Find where the given text appears and provide that cell's center as [X, Y] coordinate. 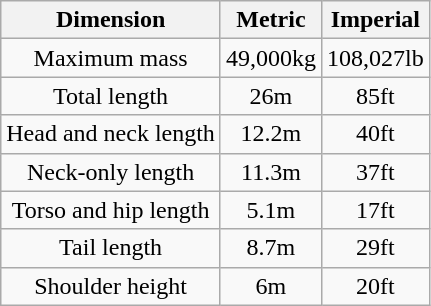
Total length [111, 96]
6m [270, 286]
Dimension [111, 20]
20ft [375, 286]
108,027lb [375, 58]
Maximum mass [111, 58]
Neck-only length [111, 172]
49,000kg [270, 58]
8.7m [270, 248]
26m [270, 96]
Shoulder height [111, 286]
Imperial [375, 20]
Metric [270, 20]
Tail length [111, 248]
Head and neck length [111, 134]
40ft [375, 134]
85ft [375, 96]
12.2m [270, 134]
5.1m [270, 210]
Torso and hip length [111, 210]
29ft [375, 248]
37ft [375, 172]
11.3m [270, 172]
17ft [375, 210]
